Return [X, Y] of the center of cell containing provided text 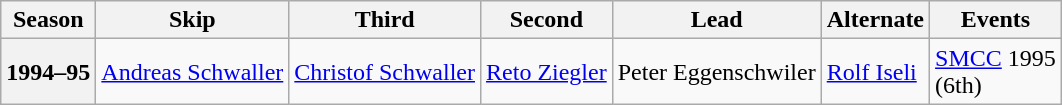
Skip [192, 20]
Second [547, 20]
Andreas Schwaller [192, 72]
Season [48, 20]
Peter Eggenschwiler [716, 72]
Rolf Iseli [875, 72]
Third [385, 20]
Lead [716, 20]
Alternate [875, 20]
1994–95 [48, 72]
Events [996, 20]
SMCC 1995 (6th) [996, 72]
Christof Schwaller [385, 72]
Reto Ziegler [547, 72]
